For the text-containing cell, return its midpoint in (X, Y) coordinate format. 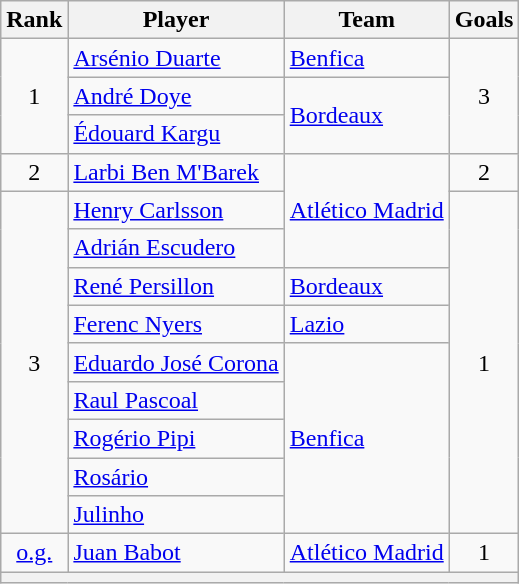
Rosário (176, 477)
Raul Pascoal (176, 400)
René Persillon (176, 286)
Henry Carlsson (176, 210)
Adrián Escudero (176, 248)
Lazio (366, 324)
Juan Babot (176, 553)
Ferenc Nyers (176, 324)
Player (176, 20)
André Doye (176, 96)
Édouard Kargu (176, 134)
Rank (34, 20)
Arsénio Duarte (176, 58)
Julinho (176, 515)
o.g. (34, 553)
Eduardo José Corona (176, 362)
Larbi Ben M'Barek (176, 172)
Goals (484, 20)
Team (366, 20)
Rogério Pipi (176, 438)
